Provide the [x, y] coordinate of the cell's center where the given text is located.  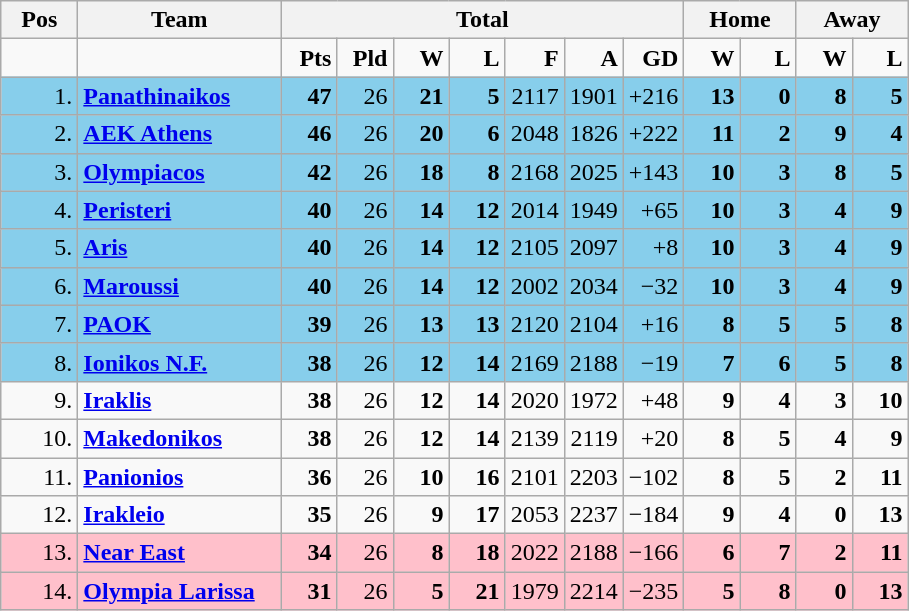
Olympia Larissa [180, 591]
42 [309, 172]
−235 [654, 591]
36 [309, 477]
11. [40, 477]
−166 [654, 553]
Iraklis [180, 400]
Team [180, 20]
6. [40, 286]
AEK Athens [180, 134]
Panionios [180, 477]
Panathinaikos [180, 96]
2169 [534, 362]
31 [309, 591]
17 [477, 515]
2120 [534, 324]
GD [654, 58]
+16 [654, 324]
14. [40, 591]
Away [852, 20]
Pos [40, 20]
16 [477, 477]
Olympiacos [180, 172]
Pts [309, 58]
7. [40, 324]
Home [740, 20]
−19 [654, 362]
2105 [534, 248]
+65 [654, 210]
35 [309, 515]
20 [421, 134]
4. [40, 210]
+48 [654, 400]
Makedonikos [180, 438]
A [594, 58]
1972 [594, 400]
2214 [594, 591]
2101 [534, 477]
2237 [594, 515]
2097 [594, 248]
−102 [654, 477]
9. [40, 400]
+20 [654, 438]
2139 [534, 438]
2104 [594, 324]
Total [482, 20]
2117 [534, 96]
2002 [534, 286]
+222 [654, 134]
2014 [534, 210]
2020 [534, 400]
+143 [654, 172]
Near East [180, 553]
+216 [654, 96]
Peristeri [180, 210]
1949 [594, 210]
2022 [534, 553]
13. [40, 553]
Irakleio [180, 515]
39 [309, 324]
12. [40, 515]
34 [309, 553]
2203 [594, 477]
2053 [534, 515]
1826 [594, 134]
1901 [594, 96]
Ionikos N.F. [180, 362]
2119 [594, 438]
2168 [534, 172]
Maroussi [180, 286]
2048 [534, 134]
+8 [654, 248]
5. [40, 248]
2034 [594, 286]
1979 [534, 591]
PAOK [180, 324]
2025 [594, 172]
Pld [365, 58]
46 [309, 134]
1. [40, 96]
−32 [654, 286]
47 [309, 96]
8. [40, 362]
F [534, 58]
Aris [180, 248]
−184 [654, 515]
2. [40, 134]
3. [40, 172]
10. [40, 438]
